From the cell containing the given text, extract its center point as (x, y) coordinate. 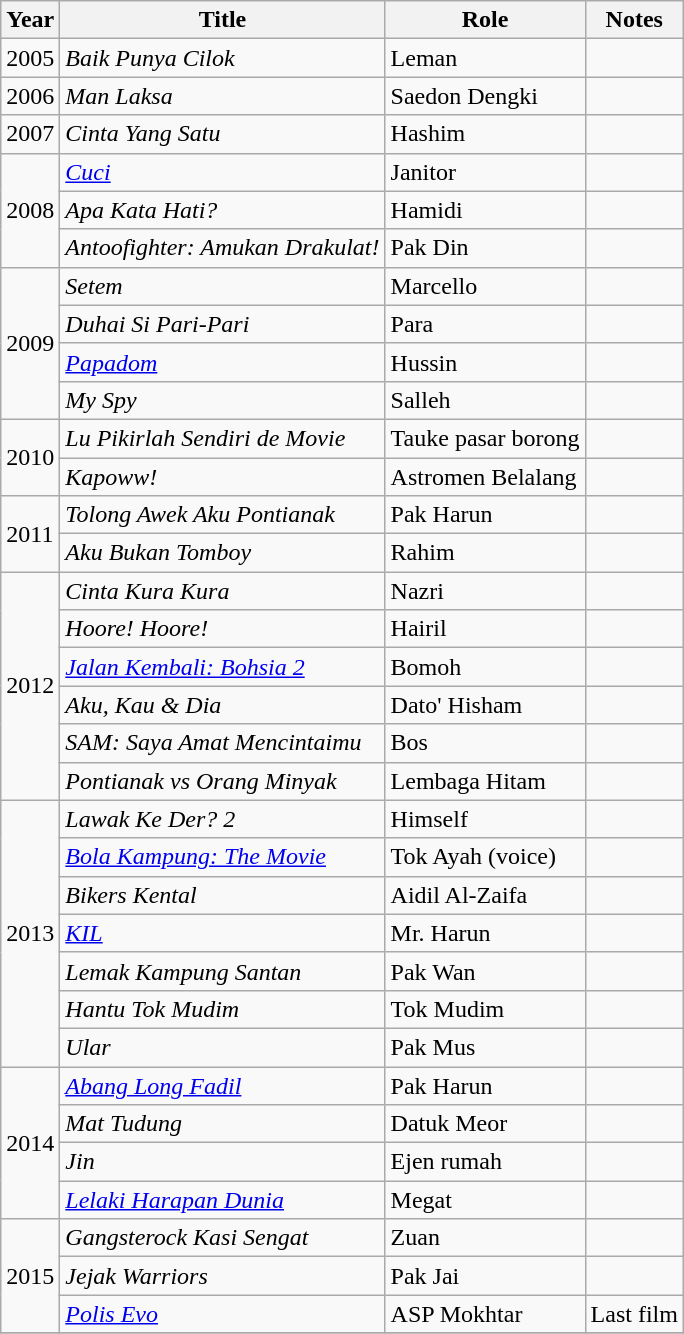
Pak Din (485, 248)
Cinta Yang Satu (222, 134)
Jin (222, 1162)
Tok Mudim (485, 1009)
Jalan Kembali: Bohsia 2 (222, 667)
2012 (30, 686)
Man Laksa (222, 96)
Marcello (485, 286)
2013 (30, 933)
Hantu Tok Mudim (222, 1009)
Aku, Kau & Dia (222, 705)
Para (485, 324)
2015 (30, 1276)
2009 (30, 343)
Rahim (485, 553)
Megat (485, 1200)
Tolong Awek Aku Pontianak (222, 515)
Cuci (222, 172)
Lemak Kampung Santan (222, 971)
Abang Long Fadil (222, 1085)
Hashim (485, 134)
Duhai Si Pari-Pari (222, 324)
Baik Punya Cilok (222, 58)
2006 (30, 96)
Hoore! Hoore! (222, 629)
Astromen Belalang (485, 477)
Saedon Dengki (485, 96)
ASP Mokhtar (485, 1314)
Polis Evo (222, 1314)
Pak Mus (485, 1047)
Janitor (485, 172)
Last film (634, 1314)
2008 (30, 210)
2005 (30, 58)
Mr. Harun (485, 933)
Gangsterock Kasi Sengat (222, 1238)
Bomoh (485, 667)
Ejen rumah (485, 1162)
Pak Jai (485, 1276)
Tauke pasar borong (485, 438)
Bikers Kental (222, 895)
Nazri (485, 591)
Papadom (222, 362)
Antoofighter: Amukan Drakulat! (222, 248)
Hairil (485, 629)
Pontianak vs Orang Minyak (222, 781)
Setem (222, 286)
2007 (30, 134)
Lu Pikirlah Sendiri de Movie (222, 438)
2011 (30, 534)
Bos (485, 743)
Leman (485, 58)
Datuk Meor (485, 1124)
SAM: Saya Amat Mencintaimu (222, 743)
Cinta Kura Kura (222, 591)
My Spy (222, 400)
Lelaki Harapan Dunia (222, 1200)
Lawak Ke Der? 2 (222, 819)
Tok Ayah (voice) (485, 857)
Hussin (485, 362)
Jejak Warriors (222, 1276)
Kapoww! (222, 477)
Lembaga Hitam (485, 781)
Pak Wan (485, 971)
Year (30, 20)
Apa Kata Hati? (222, 210)
Title (222, 20)
Ular (222, 1047)
Zuan (485, 1238)
2010 (30, 457)
Notes (634, 20)
Aku Bukan Tomboy (222, 553)
Salleh (485, 400)
Hamidi (485, 210)
Himself (485, 819)
Dato' Hisham (485, 705)
Mat Tudung (222, 1124)
Bola Kampung: The Movie (222, 857)
Role (485, 20)
Aidil Al-Zaifa (485, 895)
2014 (30, 1142)
KIL (222, 933)
